Capture the cell that displays the provided text and extract its [X, Y] central coordinate. 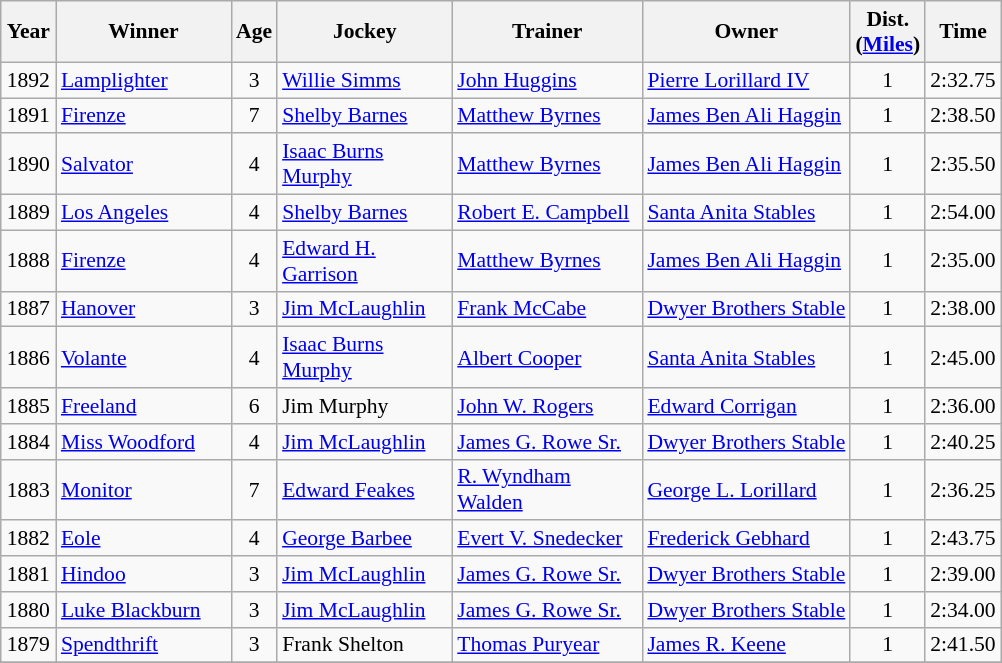
2:35.00 [962, 260]
Owner [746, 32]
Thomas Puryear [547, 645]
1885 [28, 406]
2:54.00 [962, 213]
Jockey [364, 32]
George Barbee [364, 539]
1881 [28, 574]
Edward Corrigan [746, 406]
1891 [28, 116]
Monitor [144, 490]
Hanover [144, 309]
1879 [28, 645]
Edward H. Garrison [364, 260]
Albert Cooper [547, 358]
Frederick Gebhard [746, 539]
John Huggins [547, 80]
Eole [144, 539]
Evert V. Snedecker [547, 539]
1886 [28, 358]
2:35.50 [962, 164]
Edward Feakes [364, 490]
Frank McCabe [547, 309]
John W. Rogers [547, 406]
2:34.00 [962, 610]
1880 [28, 610]
1889 [28, 213]
George L. Lorillard [746, 490]
2:32.75 [962, 80]
Frank Shelton [364, 645]
1883 [28, 490]
Pierre Lorillard IV [746, 80]
Los Angeles [144, 213]
Lamplighter [144, 80]
Jim Murphy [364, 406]
Year [28, 32]
Hindoo [144, 574]
Salvator [144, 164]
2:45.00 [962, 358]
2:38.50 [962, 116]
2:38.00 [962, 309]
2:41.50 [962, 645]
Volante [144, 358]
2:36.25 [962, 490]
Robert E. Campbell [547, 213]
Willie Simms [364, 80]
Freeland [144, 406]
1890 [28, 164]
Dist. (Miles) [888, 32]
1892 [28, 80]
Spendthrift [144, 645]
Trainer [547, 32]
2:40.25 [962, 442]
1882 [28, 539]
James R. Keene [746, 645]
6 [254, 406]
2:36.00 [962, 406]
Age [254, 32]
1884 [28, 442]
2:43.75 [962, 539]
1888 [28, 260]
R. Wyndham Walden [547, 490]
Winner [144, 32]
Time [962, 32]
Luke Blackburn [144, 610]
2:39.00 [962, 574]
Miss Woodford [144, 442]
1887 [28, 309]
